Extract the [X, Y] coordinate from the center of the cell holding the provided text.  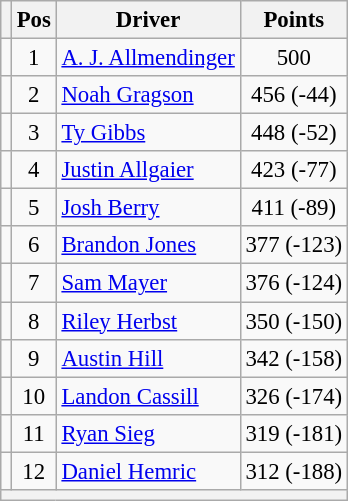
Brandon Jones [148, 245]
6 [34, 245]
10 [34, 396]
3 [34, 133]
Austin Hill [148, 358]
1 [34, 58]
Driver [148, 20]
Sam Mayer [148, 283]
Landon Cassill [148, 396]
423 (-77) [294, 170]
12 [34, 471]
Ty Gibbs [148, 133]
8 [34, 321]
Pos [34, 20]
Josh Berry [148, 208]
2 [34, 95]
Riley Herbst [148, 321]
376 (-124) [294, 283]
456 (-44) [294, 95]
319 (-181) [294, 433]
7 [34, 283]
377 (-123) [294, 245]
9 [34, 358]
342 (-158) [294, 358]
Daniel Hemric [148, 471]
Noah Gragson [148, 95]
312 (-188) [294, 471]
326 (-174) [294, 396]
448 (-52) [294, 133]
411 (-89) [294, 208]
350 (-150) [294, 321]
Justin Allgaier [148, 170]
Points [294, 20]
Ryan Sieg [148, 433]
A. J. Allmendinger [148, 58]
11 [34, 433]
5 [34, 208]
500 [294, 58]
4 [34, 170]
